Identify which cell holds the provided text, then report its [X, Y] central coordinate. 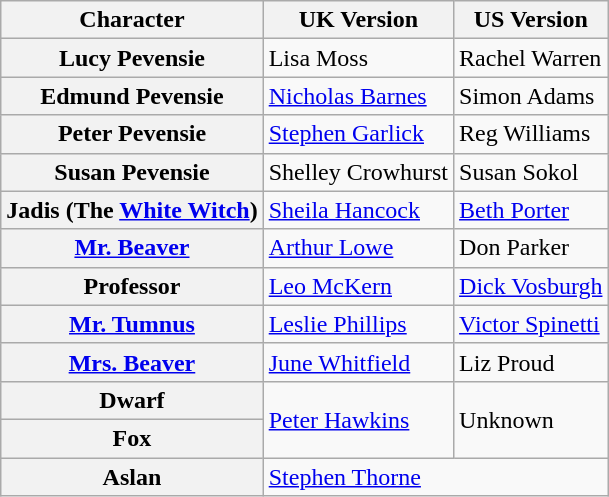
Liz Proud [531, 362]
Stephen Thorne [436, 477]
Leo McKern [358, 286]
Beth Porter [531, 210]
Edmund Pevensie [132, 96]
Nicholas Barnes [358, 96]
Unknown [531, 419]
Rachel Warren [531, 58]
Reg Williams [531, 134]
Aslan [132, 477]
Peter Pevensie [132, 134]
Jadis (The White Witch) [132, 210]
June Whitfield [358, 362]
UK Version [358, 20]
Professor [132, 286]
Dwarf [132, 400]
Mr. Beaver [132, 248]
Sheila Hancock [358, 210]
Stephen Garlick [358, 134]
Don Parker [531, 248]
Victor Spinetti [531, 324]
Leslie Phillips [358, 324]
Shelley Crowhurst [358, 172]
Mrs. Beaver [132, 362]
Lisa Moss [358, 58]
Simon Adams [531, 96]
Susan Pevensie [132, 172]
US Version [531, 20]
Susan Sokol [531, 172]
Character [132, 20]
Lucy Pevensie [132, 58]
Fox [132, 438]
Peter Hawkins [358, 419]
Arthur Lowe [358, 248]
Mr. Tumnus [132, 324]
Dick Vosburgh [531, 286]
